Extract the [X, Y] coordinate from the center of the cell holding the provided text.  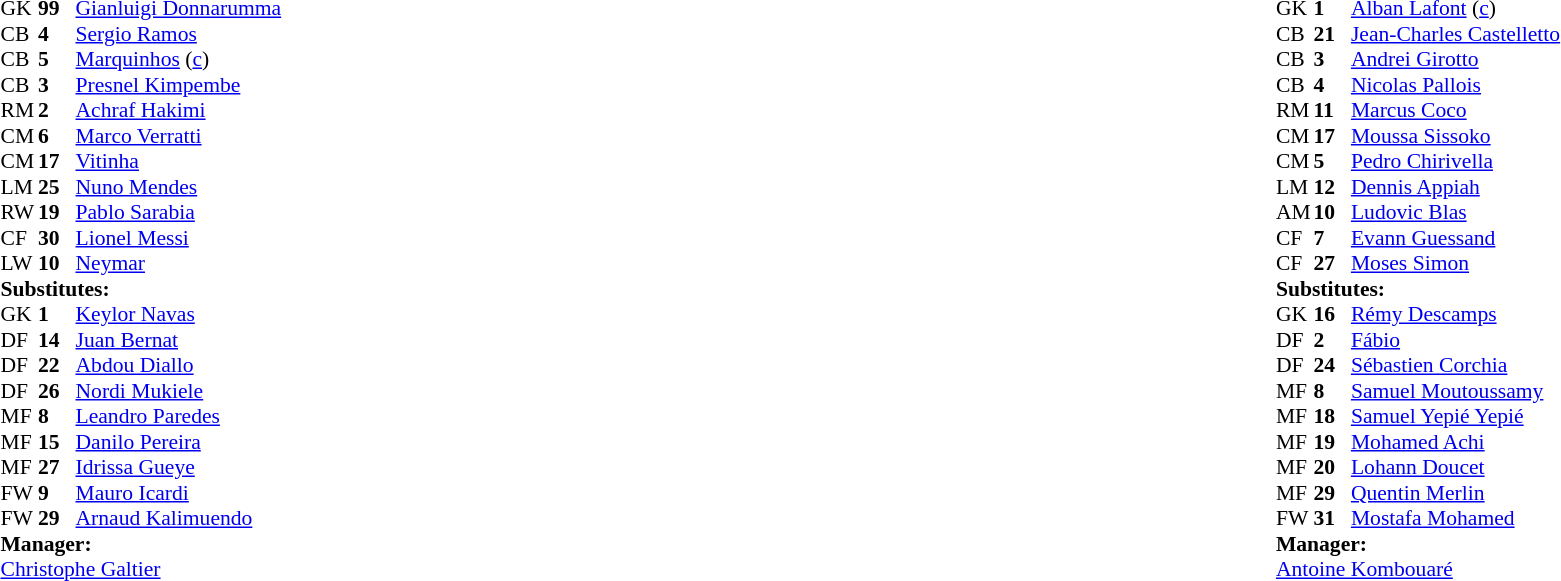
Lohann Doucet [1456, 467]
Mohamed Achi [1456, 442]
31 [1332, 519]
Idrissa Gueye [179, 467]
Nuno Mendes [179, 187]
Rémy Descamps [1456, 315]
18 [1332, 417]
20 [1332, 467]
Juan Bernat [179, 340]
11 [1332, 111]
Achraf Hakimi [179, 111]
16 [1332, 315]
Nordi Mukiele [179, 391]
Lionel Messi [179, 238]
Arnaud Kalimuendo [179, 519]
14 [57, 340]
LW [19, 263]
Moussa Sissoko [1456, 136]
Leandro Paredes [179, 417]
22 [57, 365]
Vitinha [179, 161]
Quentin Merlin [1456, 493]
12 [1332, 187]
Samuel Moutoussamy [1456, 391]
25 [57, 187]
Ludovic Blas [1456, 213]
Danilo Pereira [179, 442]
30 [57, 238]
Pedro Chirivella [1456, 161]
Mauro Icardi [179, 493]
RW [19, 213]
Sébastien Corchia [1456, 365]
6 [57, 136]
Moses Simon [1456, 263]
Marquinhos (c) [179, 59]
1 [57, 315]
7 [1332, 238]
Dennis Appiah [1456, 187]
Andrei Girotto [1456, 59]
Presnel Kimpembe [179, 85]
Jean-Charles Castelletto [1456, 34]
Abdou Diallo [179, 365]
Marco Verratti [179, 136]
Samuel Yepié Yepié [1456, 417]
Marcus Coco [1456, 111]
Fábio [1456, 340]
Neymar [179, 263]
24 [1332, 365]
Mostafa Mohamed [1456, 519]
Pablo Sarabia [179, 213]
Nicolas Pallois [1456, 85]
AM [1295, 213]
Keylor Navas [179, 315]
26 [57, 391]
21 [1332, 34]
9 [57, 493]
Sergio Ramos [179, 34]
15 [57, 442]
Evann Guessand [1456, 238]
